Extract the (x, y) coordinate from the center of the cell holding the provided text.  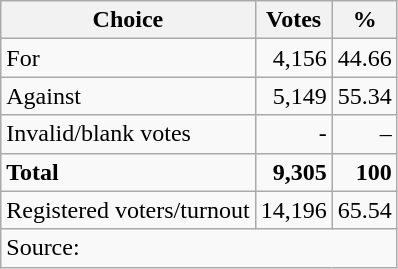
14,196 (294, 210)
Total (128, 172)
- (294, 134)
4,156 (294, 58)
Source: (199, 248)
100 (364, 172)
44.66 (364, 58)
Invalid/blank votes (128, 134)
Registered voters/turnout (128, 210)
65.54 (364, 210)
Votes (294, 20)
9,305 (294, 172)
5,149 (294, 96)
– (364, 134)
For (128, 58)
55.34 (364, 96)
Choice (128, 20)
% (364, 20)
Against (128, 96)
